Find where the given text appears and provide that cell's center as [X, Y] coordinate. 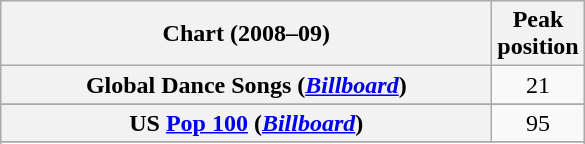
Peakposition [538, 34]
Chart (2008–09) [246, 34]
Global Dance Songs (Billboard) [246, 85]
95 [538, 123]
US Pop 100 (Billboard) [246, 123]
21 [538, 85]
